Determine the [x, y] coordinate at the center of the cell enclosing the given text.  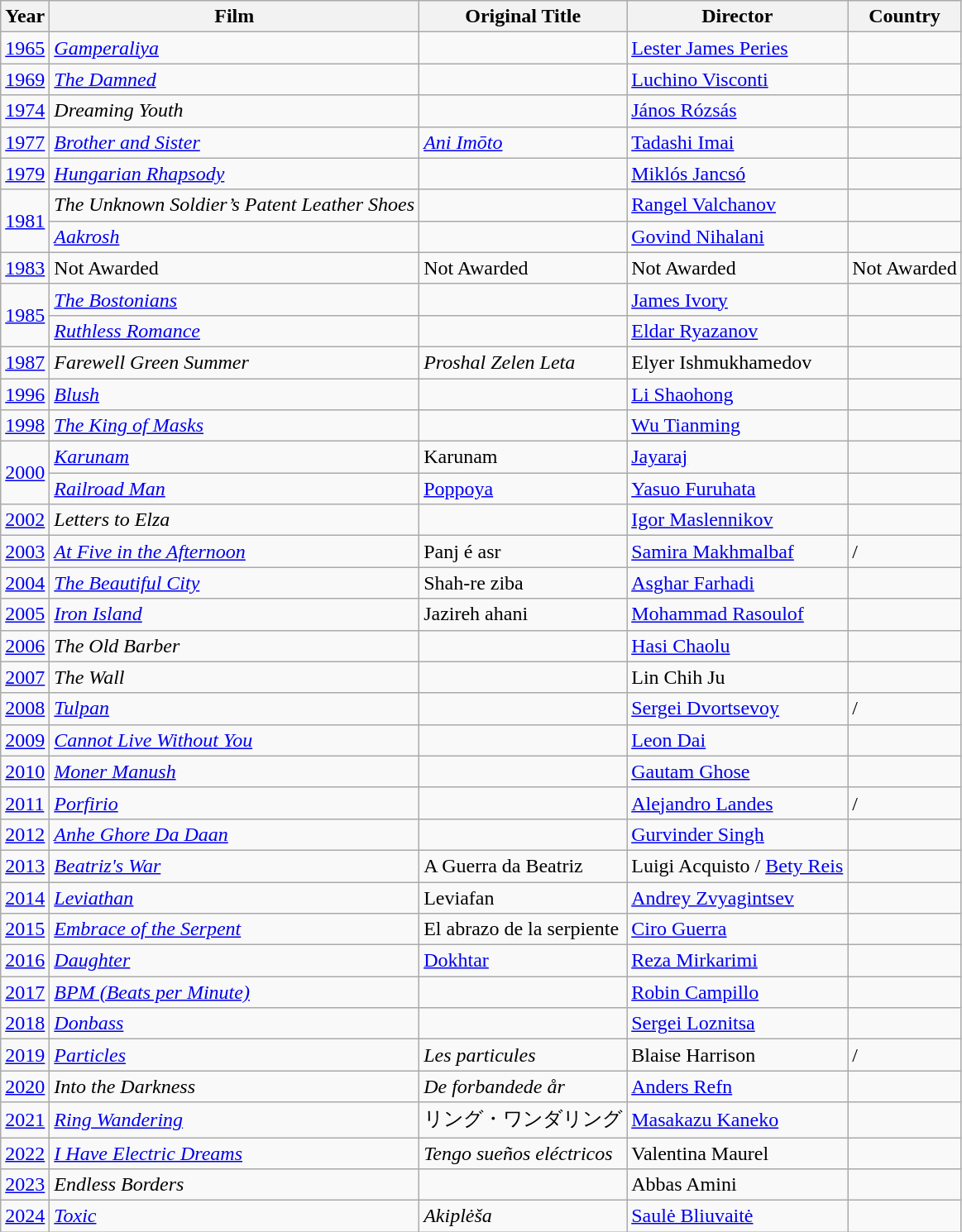
2021 [25, 1120]
Gamperaliya [235, 48]
2020 [25, 1086]
1981 [25, 221]
The Old Barber [235, 646]
El abrazo de la serpiente [523, 929]
Ruthless Romance [235, 331]
Farewell Green Summer [235, 362]
1998 [25, 426]
The Unknown Soldier’s Patent Leather Shoes [235, 205]
At Five in the Afternoon [235, 552]
2012 [25, 834]
2011 [25, 803]
Rangel Valchanov [738, 205]
Lin Chih Ju [738, 677]
Wu Tianming [738, 426]
2013 [25, 866]
Samira Makhmalbaf [738, 552]
Leviafan [523, 897]
2022 [25, 1153]
Into the Darkness [235, 1086]
Iron Island [235, 614]
1974 [25, 111]
Tengo sueños eléctricos [523, 1153]
2006 [25, 646]
Shah-re ziba [523, 583]
2005 [25, 614]
2014 [25, 897]
2019 [25, 1055]
Les particules [523, 1055]
Leviathan [235, 897]
Saulė Bliuvaitė [738, 1216]
Gautam Ghose [738, 771]
Lester James Peries [738, 48]
Director [738, 17]
1977 [25, 142]
Ani Imōto [523, 142]
The King of Masks [235, 426]
2007 [25, 677]
1996 [25, 394]
Poppoya [523, 489]
Letters to Elza [235, 520]
Blaise Harrison [738, 1055]
Valentina Maurel [738, 1153]
Hungarian Rhapsody [235, 174]
Alejandro Landes [738, 803]
1979 [25, 174]
The Damned [235, 79]
Sergei Dvortsevoy [738, 709]
1969 [25, 79]
The Beautiful City [235, 583]
2004 [25, 583]
Jayaraj [738, 457]
2016 [25, 961]
Elyer Ishmukhamedov [738, 362]
Jazireh ahani [523, 614]
Yasuo Furuhata [738, 489]
2017 [25, 992]
Reza Mirkarimi [738, 961]
Hasi Chaolu [738, 646]
Miklós Jancsó [738, 174]
Li Shaohong [738, 394]
Asghar Farhadi [738, 583]
De forbandede år [523, 1086]
Aakrosh [235, 236]
I Have Electric Dreams [235, 1153]
2024 [25, 1216]
Endless Borders [235, 1185]
Porfirio [235, 803]
Eldar Ryazanov [738, 331]
Daughter [235, 961]
Dokhtar [523, 961]
Panj é asr [523, 552]
Govind Nihalani [738, 236]
Mohammad Rasoulof [738, 614]
2009 [25, 740]
BPM (Beats per Minute) [235, 992]
Brother and Sister [235, 142]
Cannot Live Without You [235, 740]
Ring Wandering [235, 1120]
Railroad Man [235, 489]
János Rózsás [738, 111]
Robin Campillo [738, 992]
The Wall [235, 677]
Embrace of the Serpent [235, 929]
2015 [25, 929]
1965 [25, 48]
2002 [25, 520]
2003 [25, 552]
2023 [25, 1185]
Igor Maslennikov [738, 520]
Andrey Zvyagintsev [738, 897]
Donbass [235, 1024]
Toxic [235, 1216]
Dreaming Youth [235, 111]
Year [25, 17]
Blush [235, 394]
James Ivory [738, 299]
Particles [235, 1055]
1987 [25, 362]
Luchino Visconti [738, 79]
2008 [25, 709]
Leon Dai [738, 740]
Tulpan [235, 709]
2010 [25, 771]
2018 [25, 1024]
Tadashi Imai [738, 142]
Original Title [523, 17]
リング・ワンダリング [523, 1120]
2000 [25, 473]
Country [905, 17]
Moner Manush [235, 771]
Anders Refn [738, 1086]
Anhe Ghore Da Daan [235, 834]
Sergei Loznitsa [738, 1024]
1985 [25, 315]
Gurvinder Singh [738, 834]
Film [235, 17]
1983 [25, 268]
Luigi Acquisto / Bety Reis [738, 866]
Proshal Zelen Leta [523, 362]
The Bostonians [235, 299]
Ciro Guerra [738, 929]
Abbas Amini [738, 1185]
Akiplėša [523, 1216]
Masakazu Kaneko [738, 1120]
Beatriz's War [235, 866]
A Guerra da Beatriz [523, 866]
